Detect which cell encompasses the target text, then output its (X, Y) center coordinate. 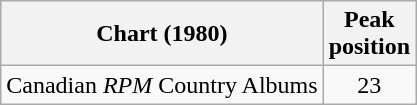
Chart (1980) (162, 34)
Peakposition (369, 34)
Canadian RPM Country Albums (162, 85)
23 (369, 85)
